Return [X, Y] of the center of cell containing provided text 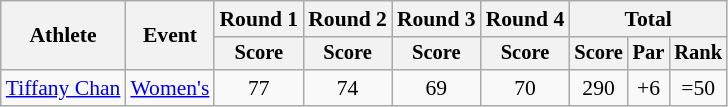
Event [170, 36]
Tiffany Chan [64, 88]
74 [348, 88]
Rank [698, 54]
290 [598, 88]
Round 1 [258, 19]
77 [258, 88]
Round 3 [436, 19]
Round 2 [348, 19]
Round 4 [526, 19]
70 [526, 88]
=50 [698, 88]
Athlete [64, 36]
Par [649, 54]
Women's [170, 88]
69 [436, 88]
Total [648, 19]
+6 [649, 88]
